Locate the cell with the specified text and output its (x, y) center coordinate. 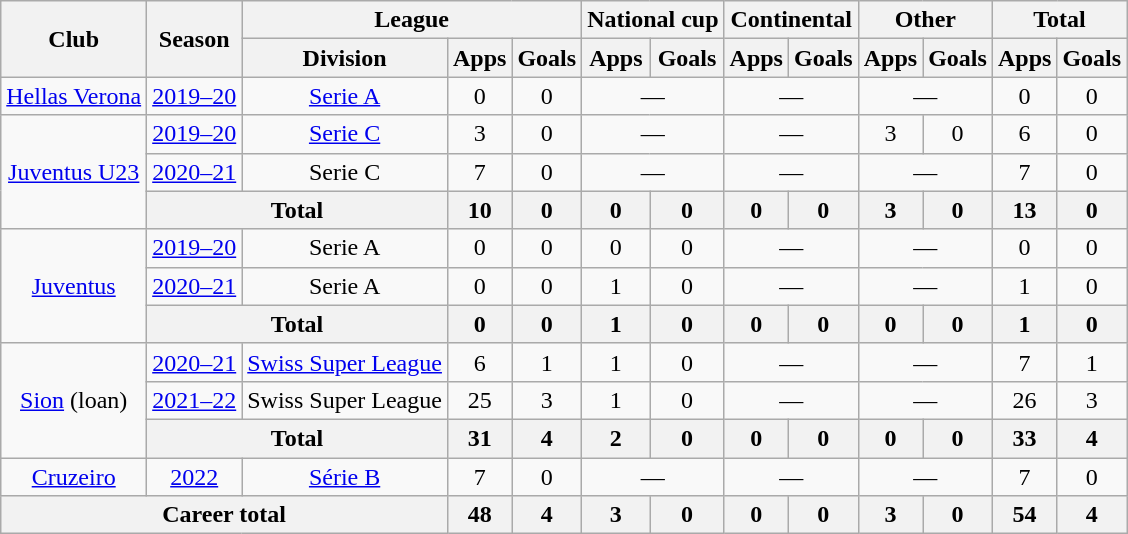
25 (479, 400)
2 (616, 438)
31 (479, 438)
2022 (194, 477)
Cruzeiro (74, 477)
13 (1024, 210)
Série B (345, 477)
Season (194, 39)
Hellas Verona (74, 96)
League (412, 20)
54 (1024, 515)
National cup (653, 20)
Juventus U23 (74, 172)
2021–22 (194, 400)
Other (925, 20)
48 (479, 515)
Sion (loan) (74, 400)
26 (1024, 400)
Division (345, 58)
Career total (224, 515)
Continental (791, 20)
10 (479, 210)
Club (74, 39)
Juventus (74, 286)
33 (1024, 438)
